Pinpoint the cell where the given text exists, returning its (X, Y) midpoint coordinate. 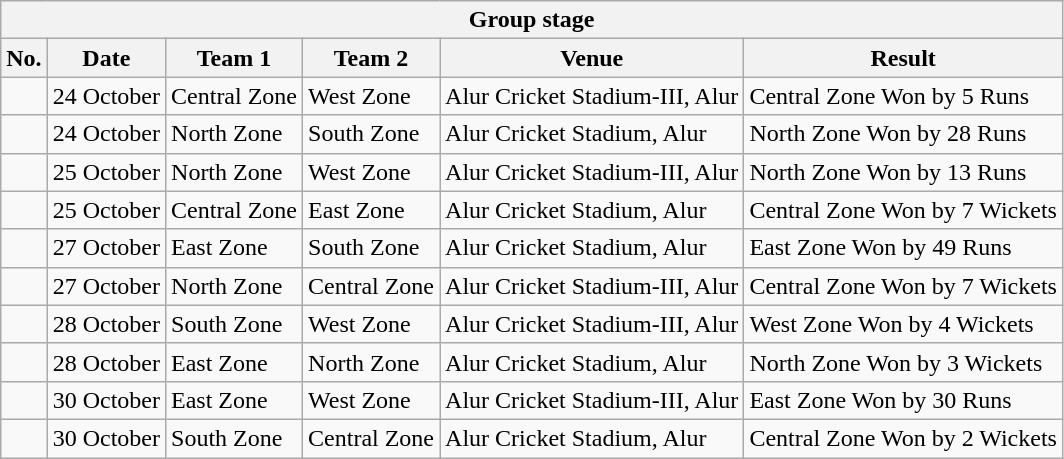
Result (904, 58)
Venue (592, 58)
Date (106, 58)
Team 1 (234, 58)
East Zone Won by 30 Runs (904, 400)
Central Zone Won by 5 Runs (904, 96)
West Zone Won by 4 Wickets (904, 324)
Group stage (532, 20)
No. (24, 58)
East Zone Won by 49 Runs (904, 248)
Team 2 (372, 58)
Central Zone Won by 2 Wickets (904, 438)
North Zone Won by 3 Wickets (904, 362)
North Zone Won by 28 Runs (904, 134)
North Zone Won by 13 Runs (904, 172)
